Locate the cell with the specified text and output its (X, Y) center coordinate. 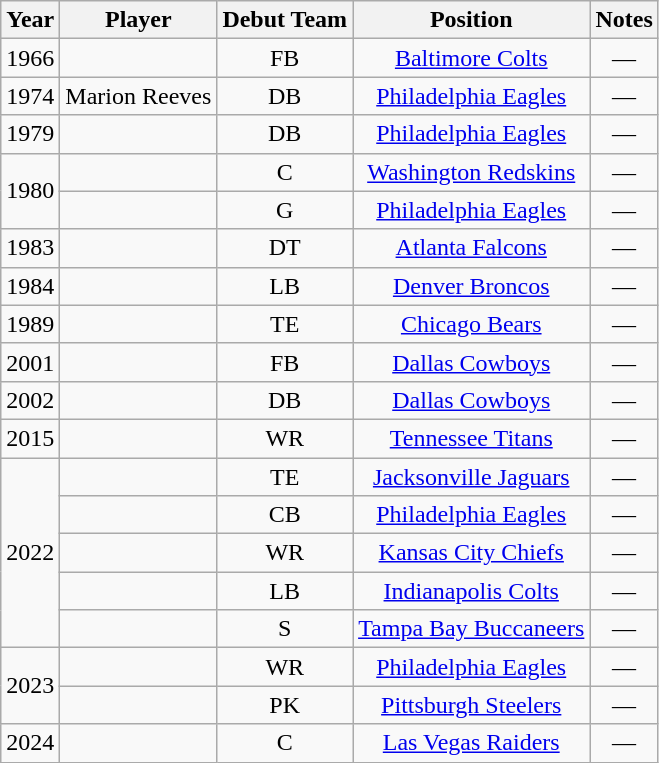
2022 (30, 553)
Chicago Bears (472, 324)
2015 (30, 438)
1989 (30, 324)
Denver Broncos (472, 286)
PK (285, 705)
1983 (30, 248)
2024 (30, 743)
CB (285, 515)
Debut Team (285, 20)
Las Vegas Raiders (472, 743)
Tennessee Titans (472, 438)
Atlanta Falcons (472, 248)
2002 (30, 400)
1979 (30, 134)
1974 (30, 96)
Marion Reeves (138, 96)
DT (285, 248)
1966 (30, 58)
Tampa Bay Buccaneers (472, 629)
G (285, 210)
2023 (30, 686)
Indianapolis Colts (472, 591)
Year (30, 20)
Jacksonville Jaguars (472, 477)
Pittsburgh Steelers (472, 705)
Washington Redskins (472, 172)
S (285, 629)
Baltimore Colts (472, 58)
2001 (30, 362)
Player (138, 20)
1980 (30, 191)
Kansas City Chiefs (472, 553)
Notes (624, 20)
1984 (30, 286)
Position (472, 20)
